Pinpoint the cell where the given text exists, returning its [x, y] midpoint coordinate. 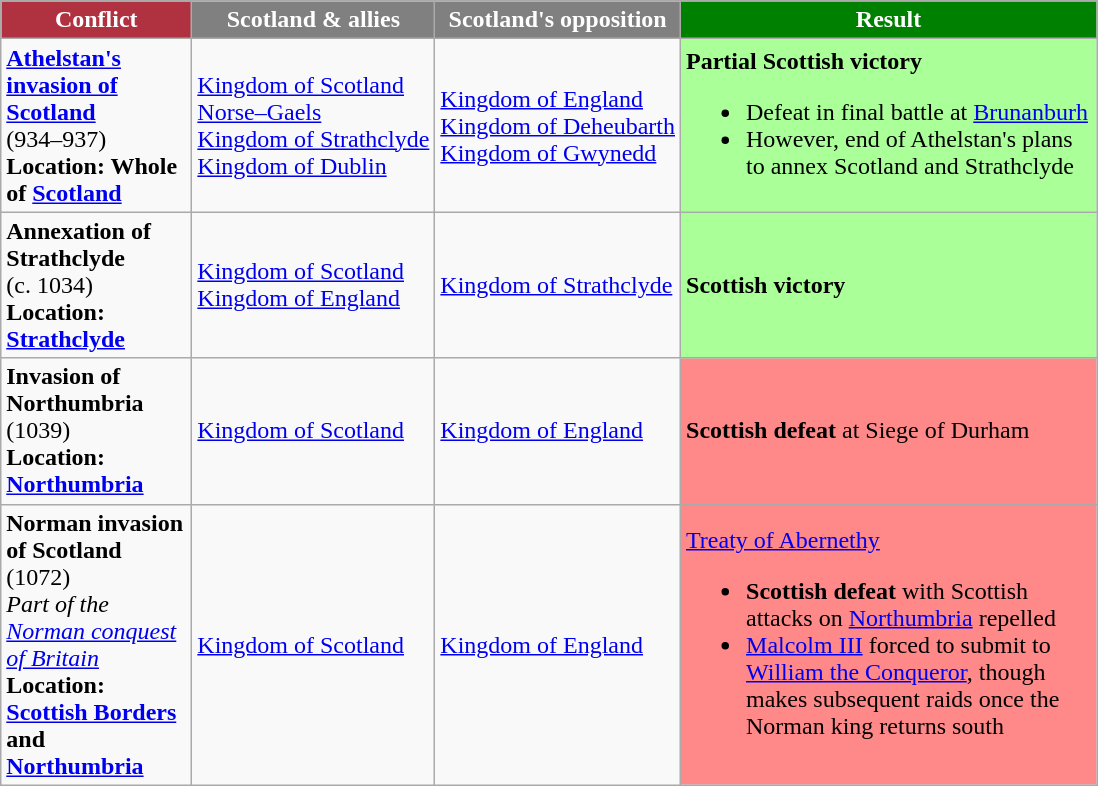
Scotland's opposition [558, 20]
Kingdom of Scotland Kingdom of England [314, 285]
Result [889, 20]
Scotland & allies [314, 20]
Invasion of Northumbria(1039)Location: Northumbria [96, 431]
Annexation of Strathclyde(c. 1034)Location: Strathclyde [96, 285]
Scottish defeat at Siege of Durham [889, 431]
Partial Scottish victoryDefeat in final battle at BrunanburhHowever, end of Athelstan's plans to annex Scotland and Strathclyde [889, 126]
Athelstan's invasion of Scotland(934–937)Location: Whole of Scotland [96, 126]
Norman invasion of Scotland(1072)Part of the Norman conquest of BritainLocation: Scottish Borders and Northumbria [96, 644]
Kingdom of Strathclyde [558, 285]
Kingdom of England Kingdom of Deheubarth Kingdom of Gwynedd [558, 126]
Kingdom of ScotlandNorse–GaelsKingdom of StrathclydeKingdom of Dublin [314, 126]
Scottish victory [889, 285]
Conflict [96, 20]
